Return (X, Y) of the center of cell containing provided text 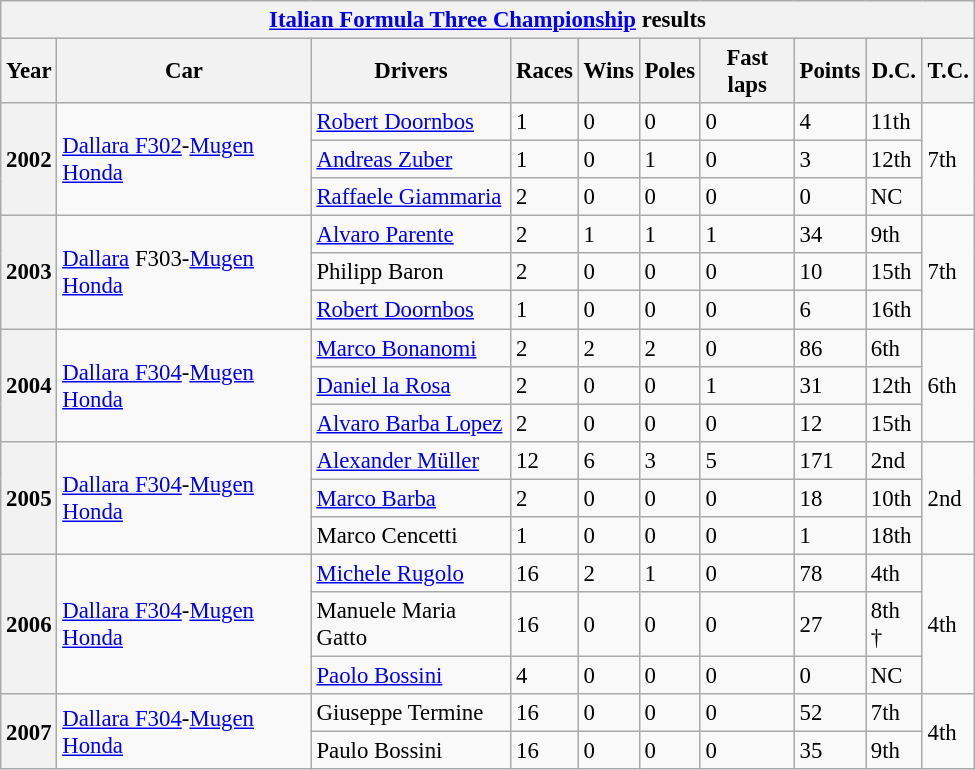
10th (894, 498)
Fast laps (747, 72)
Dallara F303-Mugen Honda (184, 272)
2004 (29, 386)
T.C. (948, 72)
78 (830, 573)
2002 (29, 160)
Drivers (411, 72)
Alexander Müller (411, 460)
Michele Rugolo (411, 573)
2006 (29, 624)
Paolo Bossini (411, 675)
18th (894, 536)
16th (894, 310)
10 (830, 273)
86 (830, 348)
11th (894, 122)
Marco Cencetti (411, 536)
2003 (29, 272)
D.C. (894, 72)
52 (830, 713)
2007 (29, 732)
Year (29, 72)
Alvaro Parente (411, 235)
Giuseppe Termine (411, 713)
8th † (894, 624)
Car (184, 72)
Andreas Zuber (411, 160)
Italian Formula Three Championship results (488, 20)
Marco Barba (411, 498)
Raffaele Giammaria (411, 197)
18 (830, 498)
34 (830, 235)
Poles (670, 72)
Daniel la Rosa (411, 385)
Marco Bonanomi (411, 348)
Alvaro Barba Lopez (411, 423)
Philipp Baron (411, 273)
27 (830, 624)
Dallara F302-Mugen Honda (184, 160)
Paulo Bossini (411, 751)
2005 (29, 498)
35 (830, 751)
Manuele Maria Gatto (411, 624)
Races (545, 72)
31 (830, 385)
Points (830, 72)
5 (747, 460)
Wins (608, 72)
171 (830, 460)
